Scan for the cell matching the given text and deliver its [X, Y] coordinate at center. 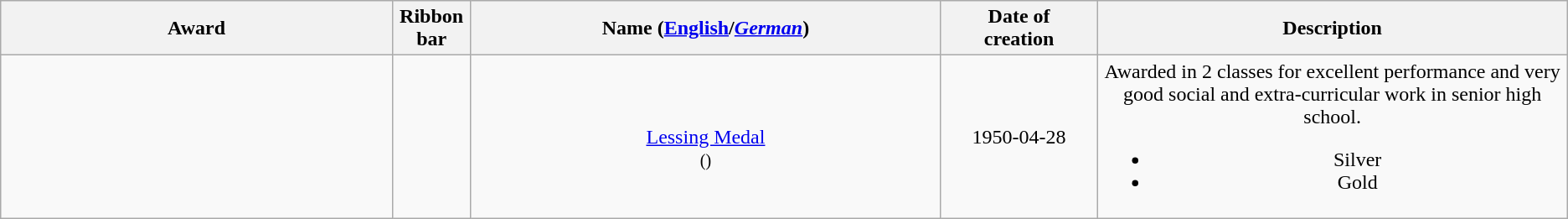
Award [197, 29]
Awarded in 2 classes for excellent performance and very good social and extra-curricular work in senior high school.SilverGold [1332, 137]
1950-04-28 [1019, 137]
Date ofcreation [1019, 29]
Description [1332, 29]
Name (English/German) [705, 29]
Ribbonbar [431, 29]
Lessing Medal() [705, 137]
